Provide the [X, Y] coordinate of the cell's center where the given text is located.  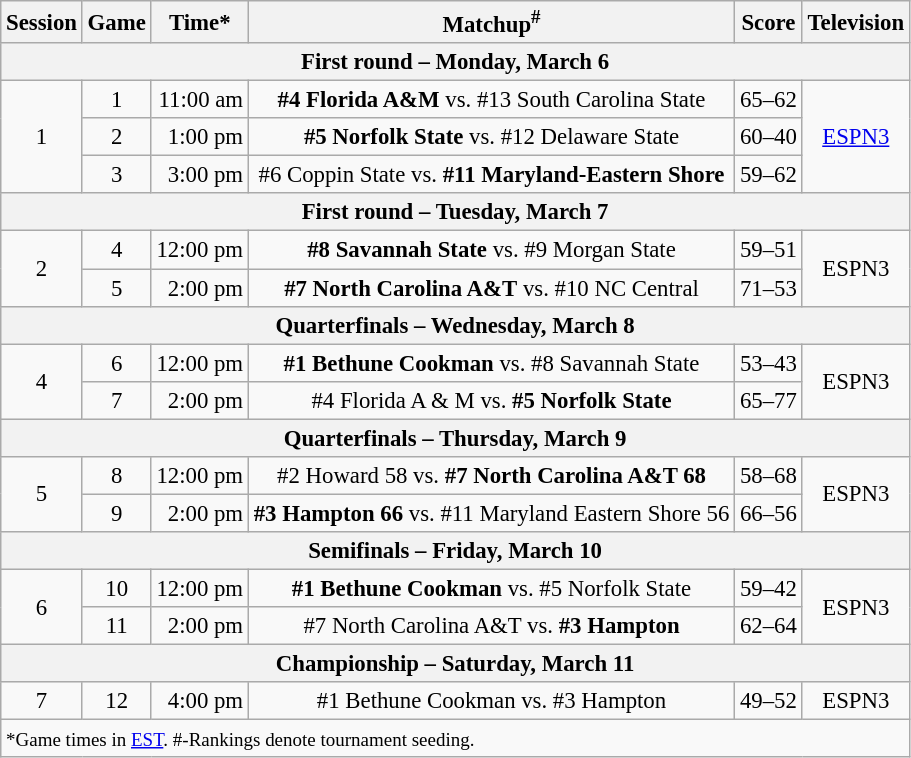
4:00 pm [200, 701]
#3 Hampton 66 vs. #11 Maryland Eastern Shore 56 [491, 513]
#1 Bethune Cookman vs. #8 Savannah State [491, 363]
#6 Coppin State vs. #11 Maryland-Eastern Shore [491, 175]
59–51 [769, 250]
60–40 [769, 137]
First round – Tuesday, March 7 [456, 213]
71–53 [769, 288]
65–62 [769, 100]
Time* [200, 22]
10 [116, 588]
#2 Howard 58 vs. #7 North Carolina A&T 68 [491, 476]
*Game times in EST. #-Rankings denote tournament seeding. [456, 739]
8 [116, 476]
First round – Monday, March 6 [456, 62]
11 [116, 626]
Game [116, 22]
3:00 pm [200, 175]
59–62 [769, 175]
Matchup# [491, 22]
Score [769, 22]
1:00 pm [200, 137]
Session [42, 22]
58–68 [769, 476]
Semifinals – Friday, March 10 [456, 551]
#4 Florida A & M vs. #5 Norfolk State [491, 400]
#8 Savannah State vs. #9 Morgan State [491, 250]
65–77 [769, 400]
59–42 [769, 588]
9 [116, 513]
66–56 [769, 513]
11:00 am [200, 100]
Championship – Saturday, March 11 [456, 664]
#5 Norfolk State vs. #12 Delaware State [491, 137]
#1 Bethune Cookman vs. #5 Norfolk State [491, 588]
#1 Bethune Cookman vs. #3 Hampton [491, 701]
3 [116, 175]
53–43 [769, 363]
#7 North Carolina A&T vs. #10 NC Central [491, 288]
12 [116, 701]
62–64 [769, 626]
#7 North Carolina A&T vs. #3 Hampton [491, 626]
49–52 [769, 701]
Quarterfinals – Wednesday, March 8 [456, 325]
#4 Florida A&M vs. #13 South Carolina State [491, 100]
Quarterfinals – Thursday, March 9 [456, 438]
Television [856, 22]
